Identify which cell holds the provided text, then report its (X, Y) central coordinate. 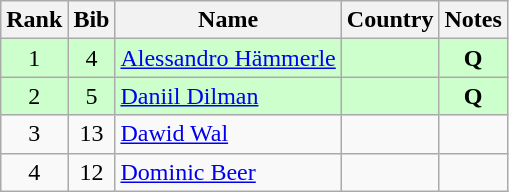
Alessandro Hämmerle (228, 58)
Notes (473, 20)
5 (92, 96)
2 (34, 96)
Name (228, 20)
1 (34, 58)
3 (34, 134)
13 (92, 134)
Dominic Beer (228, 172)
Daniil Dilman (228, 96)
Country (390, 20)
12 (92, 172)
Dawid Wal (228, 134)
Bib (92, 20)
Rank (34, 20)
